Output the (X, Y) coordinate of the center of the cell containing the given text.  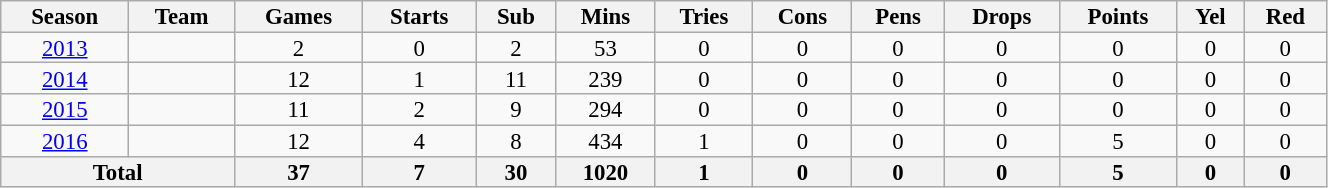
8 (516, 140)
2014 (65, 78)
Season (65, 16)
Red (1285, 16)
2016 (65, 140)
30 (516, 172)
Starts (420, 16)
Points (1118, 16)
Drops (1002, 16)
Team (182, 16)
239 (606, 78)
1020 (606, 172)
9 (516, 110)
434 (606, 140)
7 (420, 172)
Total (118, 172)
Games (299, 16)
2015 (65, 110)
Pens (898, 16)
Yel (1211, 16)
4 (420, 140)
37 (299, 172)
294 (606, 110)
Sub (516, 16)
Cons (802, 16)
Mins (606, 16)
Tries (704, 16)
2013 (65, 48)
53 (606, 48)
